Provide the [x, y] coordinate of the cell's center where the given text is located.  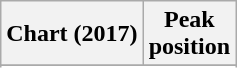
Chart (2017) [72, 34]
Peak position [189, 34]
